Return (x, y) of the center of cell containing provided text 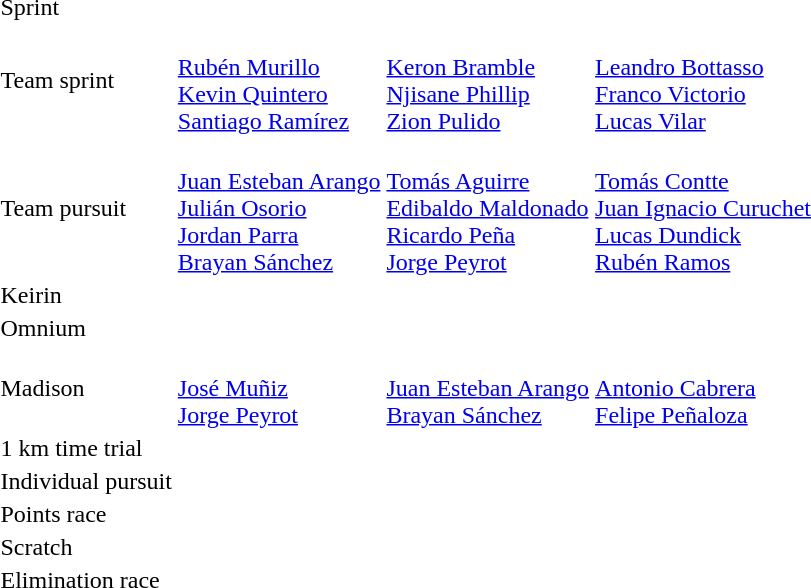
José MuñizJorge Peyrot (279, 388)
Keron BrambleNjisane PhillipZion Pulido (488, 80)
Tomás AguirreEdibaldo MaldonadoRicardo PeñaJorge Peyrot (488, 208)
Juan Esteban ArangoJulián OsorioJordan ParraBrayan Sánchez (279, 208)
Juan Esteban ArangoBrayan Sánchez (488, 388)
Rubén MurilloKevin QuinteroSantiago Ramírez (279, 80)
